Return (x, y) of the center of cell containing provided text 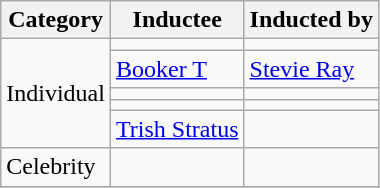
Trish Stratus (177, 129)
Individual (56, 94)
Stevie Ray (311, 69)
Inductee (177, 20)
Booker T (177, 69)
Category (56, 20)
Celebrity (56, 167)
Inducted by (311, 20)
